Determine the [X, Y] coordinate at the center of the cell enclosing the given text.  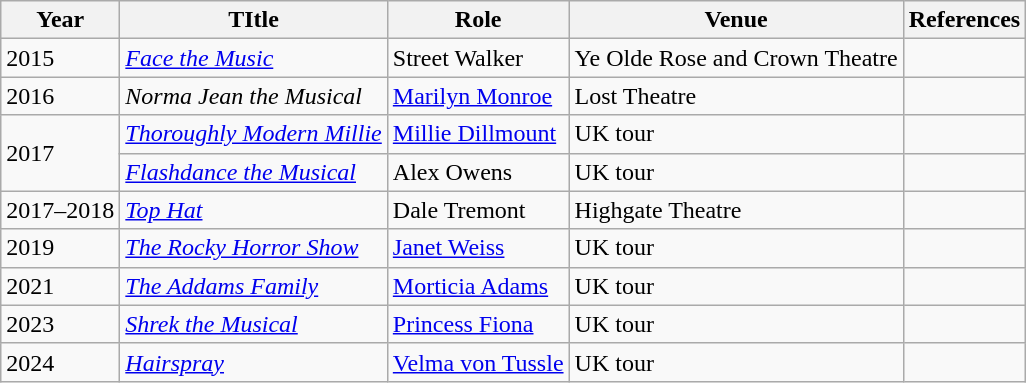
Top Hat [254, 210]
Venue [736, 20]
Lost Theatre [736, 96]
Norma Jean the Musical [254, 96]
Millie Dillmount [478, 134]
Shrek the Musical [254, 324]
Face the Music [254, 58]
References [964, 20]
Highgate Theatre [736, 210]
2017–2018 [60, 210]
Hairspray [254, 362]
2019 [60, 248]
2024 [60, 362]
Princess Fiona [478, 324]
Marilyn Monroe [478, 96]
Janet Weiss [478, 248]
Alex Owens [478, 172]
The Rocky Horror Show [254, 248]
Velma von Tussle [478, 362]
Thoroughly Modern Millie [254, 134]
Dale Tremont [478, 210]
2017 [60, 153]
2023 [60, 324]
2021 [60, 286]
The Addams Family [254, 286]
Ye Olde Rose and Crown Theatre [736, 58]
TItle [254, 20]
2015 [60, 58]
Flashdance the Musical [254, 172]
Year [60, 20]
Street Walker [478, 58]
Morticia Adams [478, 286]
2016 [60, 96]
Role [478, 20]
